Capture the cell that displays the provided text and extract its (X, Y) central coordinate. 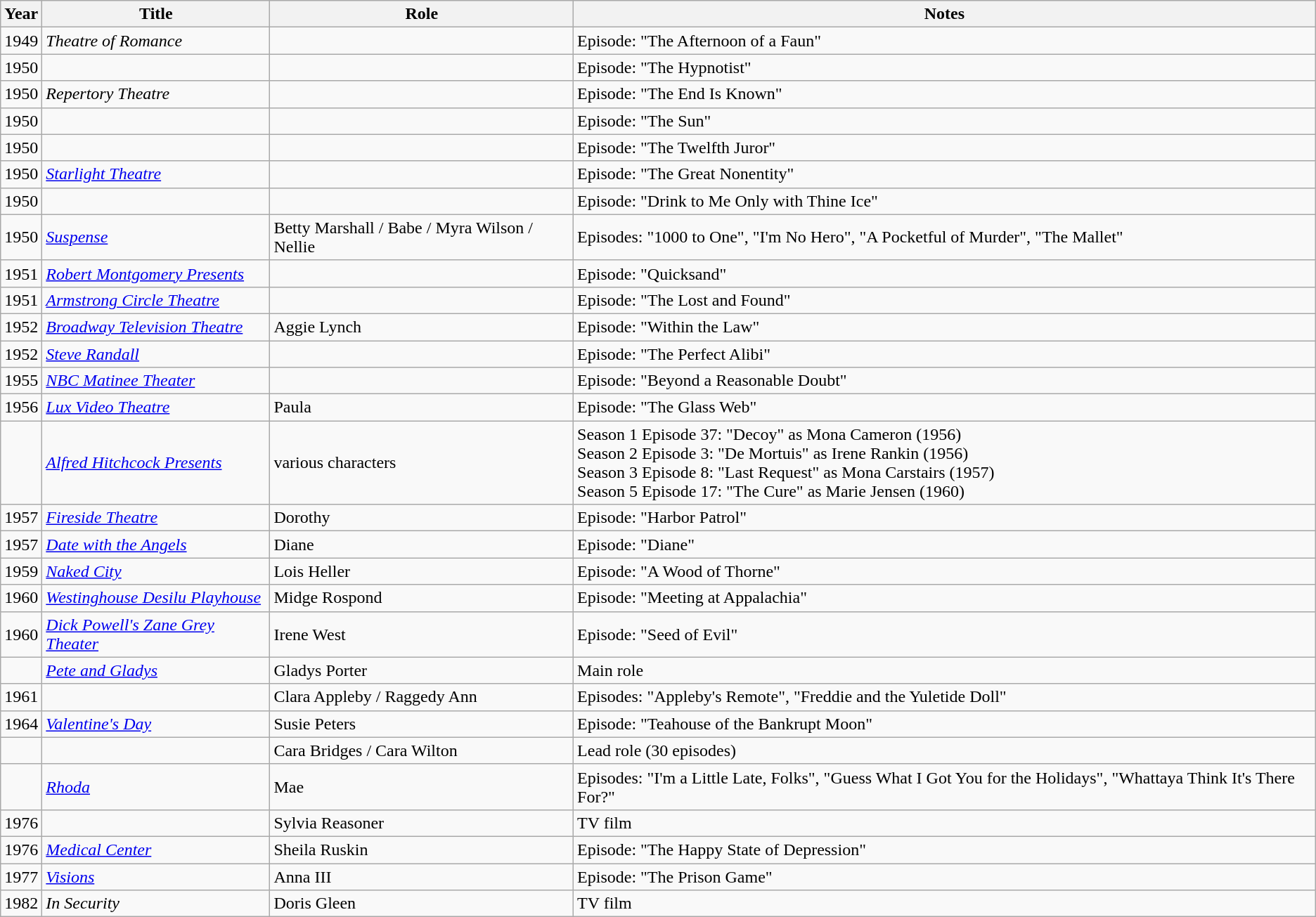
Dorothy (422, 518)
Episode: "The Sun" (945, 121)
Irene West (422, 634)
Diane (422, 545)
Robert Montgomery Presents (156, 273)
Steve Randall (156, 353)
Episode: "The Perfect Alibi" (945, 353)
Title (156, 14)
Mae (422, 787)
various characters (422, 462)
Aggie Lynch (422, 327)
1977 (21, 876)
Repertory Theatre (156, 94)
Episode: "Diane" (945, 545)
Broadway Television Theatre (156, 327)
1961 (21, 697)
Episode: "Quicksand" (945, 273)
Episode: "The Afternoon of a Faun" (945, 41)
Betty Marshall / Babe / Myra Wilson / Nellie (422, 238)
Susie Peters (422, 724)
Pete and Gladys (156, 670)
Episode: "The End Is Known" (945, 94)
Year (21, 14)
1955 (21, 381)
Paula (422, 408)
Episode: "A Wood of Thorne" (945, 571)
Episode: "The Great Nonentity" (945, 174)
Episodes: "Appleby's Remote", "Freddie and the Yuletide Doll" (945, 697)
Fireside Theatre (156, 518)
Visions (156, 876)
Theatre of Romance (156, 41)
Lead role (30 episodes) (945, 750)
Episode: "Meeting at Appalachia" (945, 598)
Westinghouse Desilu Playhouse (156, 598)
Episode: "The Glass Web" (945, 408)
Episodes: "I'm a Little Late, Folks", "Guess What I Got You for the Holidays", "Whattaya Think It's There For?" (945, 787)
Episode: "The Prison Game" (945, 876)
1956 (21, 408)
1982 (21, 904)
Episode: "The Lost and Found" (945, 300)
Starlight Theatre (156, 174)
Episodes: "1000 to One", "I'm No Hero", "A Pocketful of Murder", "The Mallet" (945, 238)
Alfred Hitchcock Presents (156, 462)
Naked City (156, 571)
Rhoda (156, 787)
Sheila Ruskin (422, 850)
Suspense (156, 238)
Armstrong Circle Theatre (156, 300)
Gladys Porter (422, 670)
1959 (21, 571)
NBC Matinee Theater (156, 381)
Episode: "Teahouse of the Bankrupt Moon" (945, 724)
Doris Gleen (422, 904)
Notes (945, 14)
Episode: "Harbor Patrol" (945, 518)
Episode: "Within the Law" (945, 327)
1964 (21, 724)
Role (422, 14)
In Security (156, 904)
Episode: "Drink to Me Only with Thine Ice" (945, 201)
Cara Bridges / Cara Wilton (422, 750)
Lux Video Theatre (156, 408)
Clara Appleby / Raggedy Ann (422, 697)
Medical Center (156, 850)
Episode: "The Hypnotist" (945, 67)
Episode: "The Twelfth Juror" (945, 148)
Valentine's Day (156, 724)
Episode: "The Happy State of Depression" (945, 850)
Lois Heller (422, 571)
Sylvia Reasoner (422, 823)
Dick Powell's Zane Grey Theater (156, 634)
Episode: "Beyond a Reasonable Doubt" (945, 381)
1949 (21, 41)
Episode: "Seed of Evil" (945, 634)
Midge Rospond (422, 598)
Date with the Angels (156, 545)
Anna III (422, 876)
Main role (945, 670)
